Pinpoint the cell where the given text exists, returning its (X, Y) midpoint coordinate. 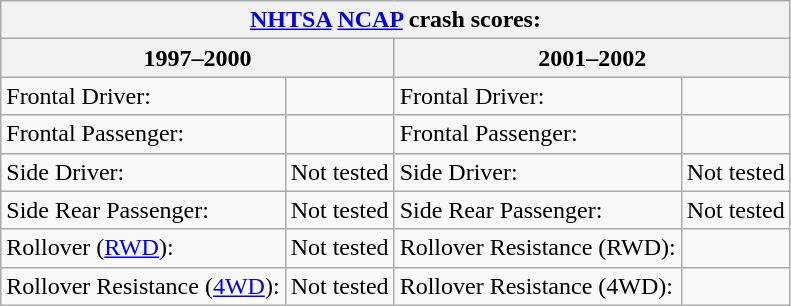
Rollover (RWD): (143, 248)
2001–2002 (592, 58)
1997–2000 (198, 58)
Rollover Resistance (RWD): (538, 248)
NHTSA NCAP crash scores: (396, 20)
